Locate the cell with the specified text and output its (x, y) center coordinate. 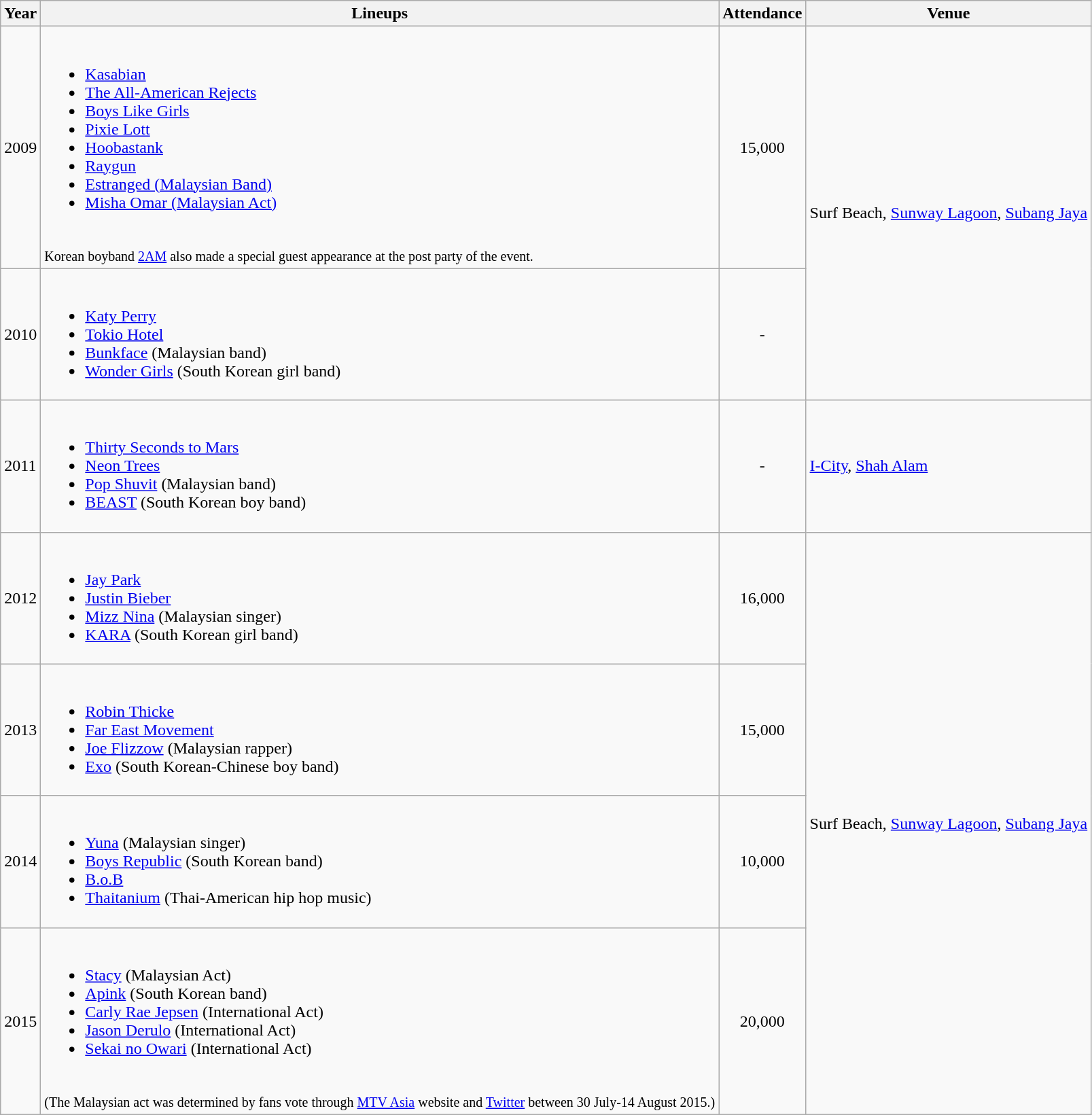
2015 (20, 1021)
10,000 (762, 862)
Thirty Seconds to MarsNeon TreesPop Shuvit (Malaysian band)BEAST (South Korean boy band) (380, 466)
Lineups (380, 14)
I-City, Shah Alam (949, 466)
16,000 (762, 598)
2010 (20, 334)
Year (20, 14)
2011 (20, 466)
Attendance (762, 14)
Robin ThickeFar East MovementJoe Flizzow (Malaysian rapper)Exo (South Korean-Chinese boy band) (380, 730)
2012 (20, 598)
Venue (949, 14)
2013 (20, 730)
20,000 (762, 1021)
Katy PerryTokio HotelBunkface (Malaysian band)Wonder Girls (South Korean girl band) (380, 334)
2014 (20, 862)
Yuna (Malaysian singer)Boys Republic (South Korean band)B.o.BThaitanium (Thai-American hip hop music) (380, 862)
2009 (20, 147)
Jay ParkJustin BieberMizz Nina (Malaysian singer)KARA (South Korean girl band) (380, 598)
